Output the (x, y) coordinate of the center of the cell containing the given text.  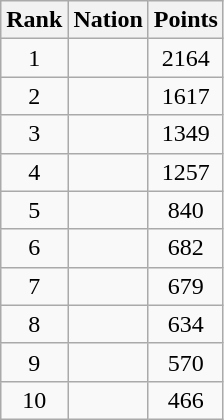
634 (186, 324)
682 (186, 248)
1349 (186, 134)
679 (186, 286)
6 (34, 248)
2 (34, 96)
1257 (186, 172)
466 (186, 400)
Points (186, 20)
840 (186, 210)
5 (34, 210)
Nation (108, 20)
570 (186, 362)
7 (34, 286)
8 (34, 324)
10 (34, 400)
4 (34, 172)
1617 (186, 96)
1 (34, 58)
2164 (186, 58)
Rank (34, 20)
9 (34, 362)
3 (34, 134)
